For the text-containing cell, return its midpoint in (X, Y) coordinate format. 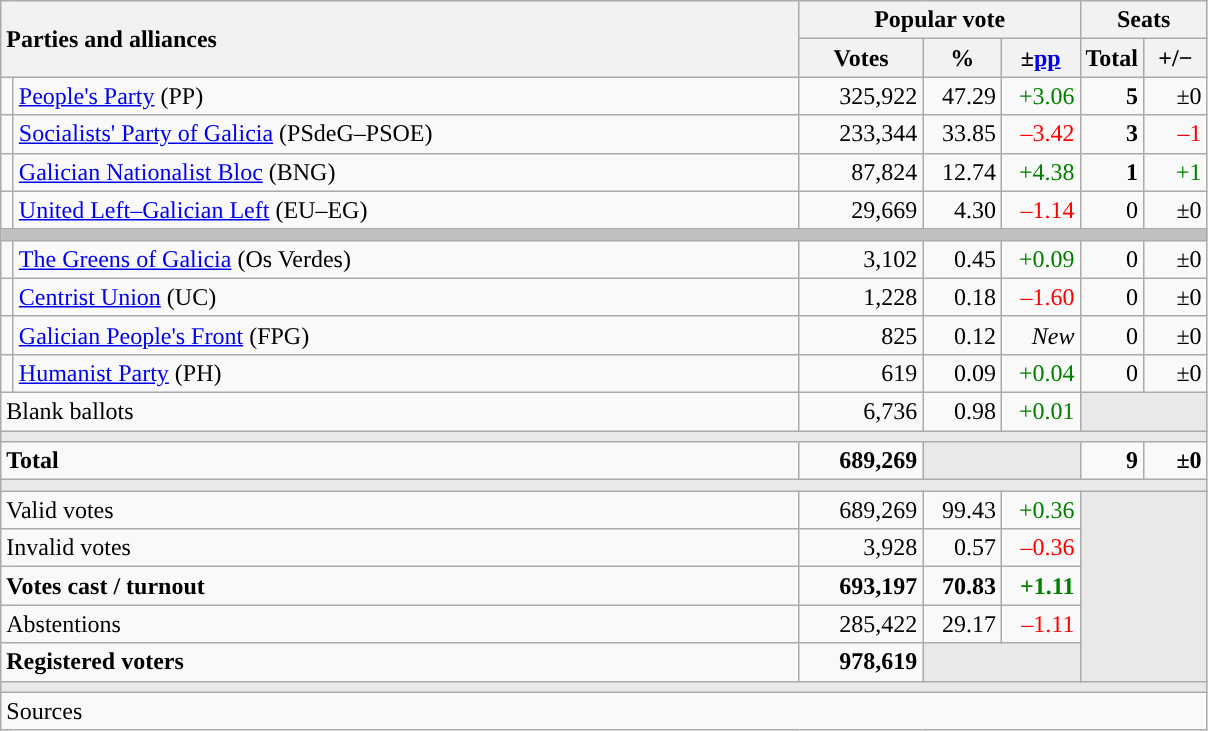
% (962, 58)
Centrist Union (UC) (406, 297)
0.12 (962, 335)
+3.06 (1040, 96)
Sources (604, 711)
Popular vote (940, 20)
Socialists' Party of Galicia (PSdeG–PSOE) (406, 134)
–3.42 (1040, 134)
+4.38 (1040, 172)
29.17 (962, 624)
29,669 (861, 210)
87,824 (861, 172)
±pp (1040, 58)
–1.14 (1040, 210)
3 (1112, 134)
Registered voters (400, 662)
99.43 (962, 510)
825 (861, 335)
–1.11 (1040, 624)
5 (1112, 96)
3,102 (861, 259)
978,619 (861, 662)
6,736 (861, 411)
Votes (861, 58)
33.85 (962, 134)
+0.04 (1040, 373)
–1.60 (1040, 297)
Humanist Party (PH) (406, 373)
619 (861, 373)
–0.36 (1040, 548)
Seats (1144, 20)
Galician Nationalist Bloc (BNG) (406, 172)
Blank ballots (400, 411)
0.18 (962, 297)
233,344 (861, 134)
+1 (1176, 172)
0.57 (962, 548)
47.29 (962, 96)
1,228 (861, 297)
Galician People's Front (FPG) (406, 335)
285,422 (861, 624)
Invalid votes (400, 548)
Votes cast / turnout (400, 586)
325,922 (861, 96)
Parties and alliances (400, 39)
Valid votes (400, 510)
New (1040, 335)
3,928 (861, 548)
Abstentions (400, 624)
1 (1112, 172)
0.45 (962, 259)
12.74 (962, 172)
+1.11 (1040, 586)
693,197 (861, 586)
0.98 (962, 411)
0.09 (962, 373)
+/− (1176, 58)
+0.01 (1040, 411)
People's Party (PP) (406, 96)
+0.36 (1040, 510)
9 (1112, 461)
United Left–Galician Left (EU–EG) (406, 210)
70.83 (962, 586)
4.30 (962, 210)
+0.09 (1040, 259)
–1 (1176, 134)
The Greens of Galicia (Os Verdes) (406, 259)
